For the text-containing cell, return its midpoint in [X, Y] coordinate format. 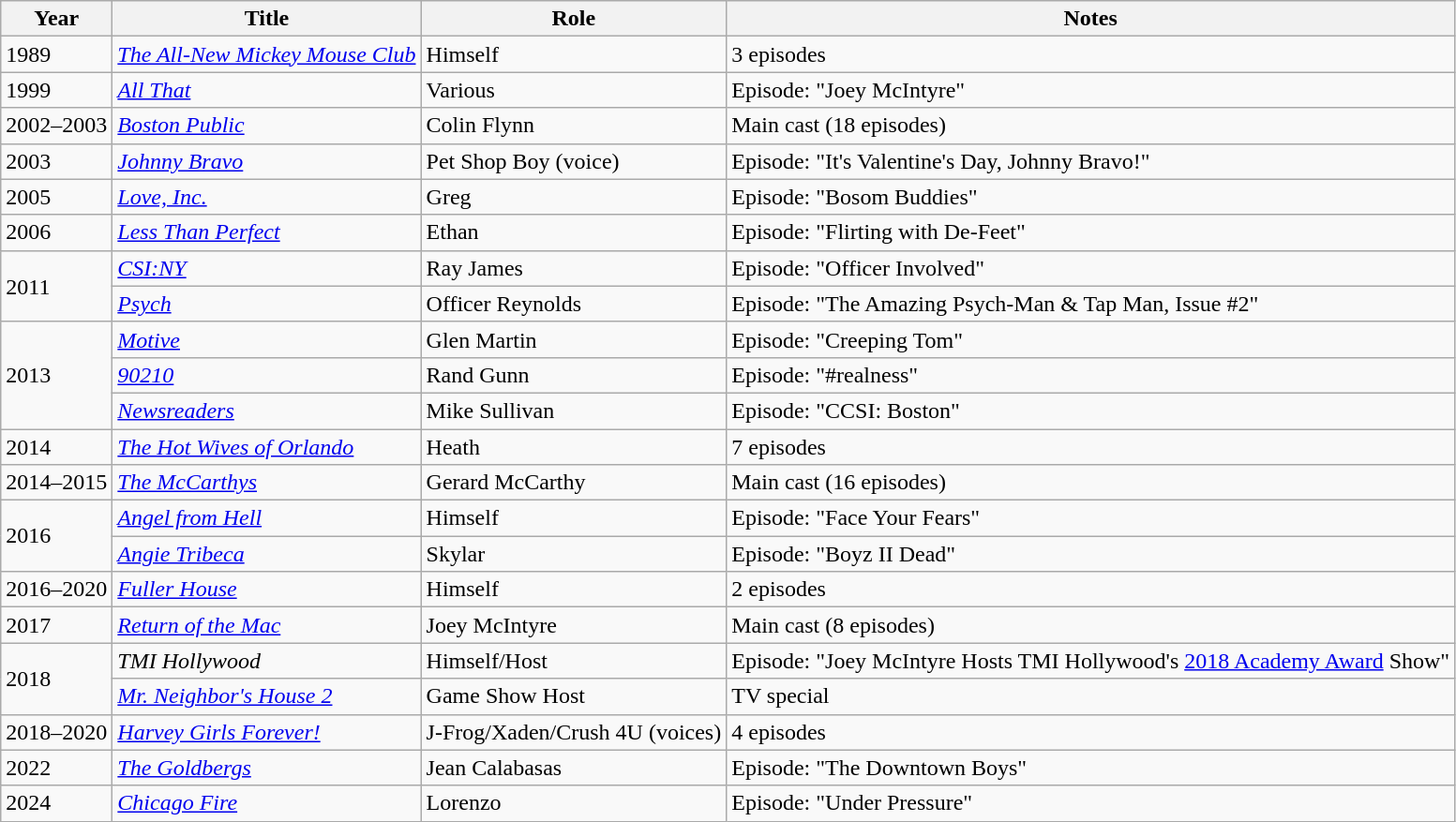
Various [574, 90]
Episode: "Flirting with De-Feet" [1091, 232]
The All-New Mickey Mouse Club [266, 54]
Ethan [574, 232]
2016 [56, 536]
All That [266, 90]
Year [56, 19]
Episode: "The Amazing Psych-Man & Tap Man, Issue #2" [1091, 304]
4 episodes [1091, 732]
Himself/Host [574, 661]
2024 [56, 803]
Joey McIntyre [574, 625]
1999 [56, 90]
CSI:NY [266, 268]
2018–2020 [56, 732]
Episode: "It's Valentine's Day, Johnny Bravo!" [1091, 161]
Rand Gunn [574, 375]
2013 [56, 375]
Episode: "Joey McIntyre Hosts TMI Hollywood's 2018 Academy Award Show" [1091, 661]
Episode: "Boyz II Dead" [1091, 554]
The Hot Wives of Orlando [266, 447]
Less Than Perfect [266, 232]
Love, Inc. [266, 197]
Skylar [574, 554]
Episode: "Face Your Fears" [1091, 518]
Lorenzo [574, 803]
The Goldbergs [266, 768]
Return of the Mac [266, 625]
Heath [574, 447]
Episode: "CCSI: Boston" [1091, 411]
TV special [1091, 696]
2 episodes [1091, 590]
Officer Reynolds [574, 304]
90210 [266, 375]
Chicago Fire [266, 803]
2006 [56, 232]
2014 [56, 447]
3 episodes [1091, 54]
Pet Shop Boy (voice) [574, 161]
J-Frog/Xaden/Crush 4U (voices) [574, 732]
Angie Tribeca [266, 554]
7 episodes [1091, 447]
Johnny Bravo [266, 161]
2016–2020 [56, 590]
Ray James [574, 268]
2003 [56, 161]
Episode: "Bosom Buddies" [1091, 197]
The McCarthys [266, 483]
2011 [56, 286]
Title [266, 19]
Boston Public [266, 126]
Fuller House [266, 590]
Main cast (16 episodes) [1091, 483]
Mr. Neighbor's House 2 [266, 696]
Episode: "Under Pressure" [1091, 803]
1989 [56, 54]
Role [574, 19]
Episode: "Creeping Tom" [1091, 339]
2014–2015 [56, 483]
Episode: "#realness" [1091, 375]
Episode: "Joey McIntyre" [1091, 90]
Colin Flynn [574, 126]
Episode: "The Downtown Boys" [1091, 768]
Glen Martin [574, 339]
Main cast (18 episodes) [1091, 126]
Jean Calabasas [574, 768]
2005 [56, 197]
Motive [266, 339]
Game Show Host [574, 696]
Gerard McCarthy [574, 483]
Episode: "Officer Involved" [1091, 268]
Newsreaders [266, 411]
Angel from Hell [266, 518]
TMI Hollywood [266, 661]
2022 [56, 768]
Psych [266, 304]
Main cast (8 episodes) [1091, 625]
Mike Sullivan [574, 411]
Greg [574, 197]
2002–2003 [56, 126]
Notes [1091, 19]
2018 [56, 679]
2017 [56, 625]
Harvey Girls Forever! [266, 732]
